From the cell containing the given text, extract its center point as (x, y) coordinate. 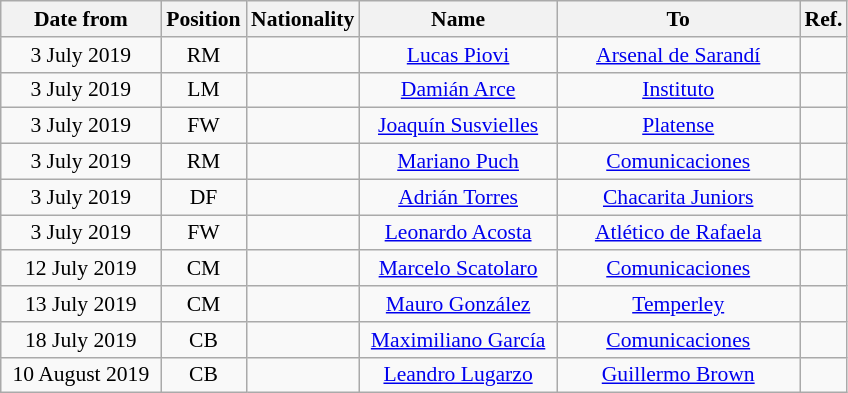
18 July 2019 (81, 340)
DF (204, 197)
Damián Arce (458, 90)
Temperley (678, 304)
Mauro González (458, 304)
Joaquín Susvielles (458, 126)
Name (458, 19)
Nationality (302, 19)
Guillermo Brown (678, 375)
Marcelo Scatolaro (458, 269)
Instituto (678, 90)
Leandro Lugarzo (458, 375)
Chacarita Juniors (678, 197)
Leonardo Acosta (458, 233)
Adrián Torres (458, 197)
Ref. (824, 19)
12 July 2019 (81, 269)
Position (204, 19)
Lucas Piovi (458, 55)
Arsenal de Sarandí (678, 55)
LM (204, 90)
Maximiliano García (458, 340)
Platense (678, 126)
Date from (81, 19)
Atlético de Rafaela (678, 233)
To (678, 19)
13 July 2019 (81, 304)
Mariano Puch (458, 162)
10 August 2019 (81, 375)
